Detect which cell encompasses the target text, then output its (X, Y) center coordinate. 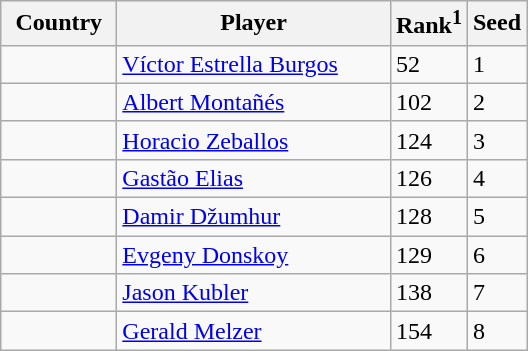
128 (428, 217)
Rank1 (428, 24)
3 (496, 140)
Gerald Melzer (254, 331)
Damir Džumhur (254, 217)
52 (428, 64)
Albert Montañés (254, 102)
102 (428, 102)
Víctor Estrella Burgos (254, 64)
154 (428, 331)
126 (428, 178)
124 (428, 140)
8 (496, 331)
4 (496, 178)
5 (496, 217)
Horacio Zeballos (254, 140)
2 (496, 102)
1 (496, 64)
Gastão Elias (254, 178)
6 (496, 255)
7 (496, 293)
Country (59, 24)
138 (428, 293)
Evgeny Donskoy (254, 255)
Player (254, 24)
Jason Kubler (254, 293)
129 (428, 255)
Seed (496, 24)
